Find where the given text appears and provide that cell's center as [x, y] coordinate. 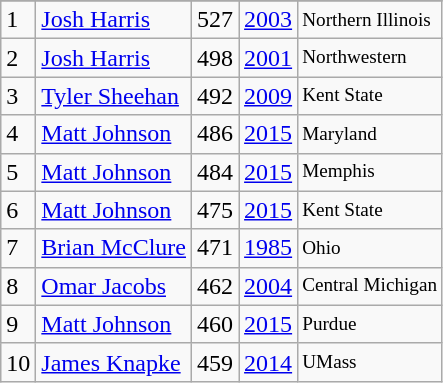
2004 [268, 286]
492 [216, 96]
Maryland [370, 134]
Central Michigan [370, 286]
486 [216, 134]
2014 [268, 362]
Purdue [370, 324]
James Knapke [114, 362]
Northern Illinois [370, 20]
2001 [268, 58]
10 [18, 362]
2003 [268, 20]
Tyler Sheehan [114, 96]
459 [216, 362]
460 [216, 324]
5 [18, 172]
3 [18, 96]
2009 [268, 96]
6 [18, 210]
UMass [370, 362]
2 [18, 58]
9 [18, 324]
4 [18, 134]
498 [216, 58]
527 [216, 20]
Omar Jacobs [114, 286]
462 [216, 286]
Ohio [370, 248]
475 [216, 210]
1 [18, 20]
484 [216, 172]
Memphis [370, 172]
Northwestern [370, 58]
1985 [268, 248]
7 [18, 248]
471 [216, 248]
Brian McClure [114, 248]
8 [18, 286]
